Identify which cell holds the provided text, then report its [X, Y] central coordinate. 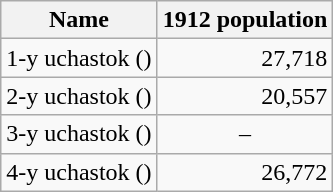
1-y uchastok () [79, 58]
26,772 [245, 172]
4-y uchastok () [79, 172]
1912 population [245, 20]
– [245, 134]
Name [79, 20]
3-y uchastok () [79, 134]
2-y uchastok () [79, 96]
20,557 [245, 96]
27,718 [245, 58]
